Capture the cell that displays the provided text and extract its [x, y] central coordinate. 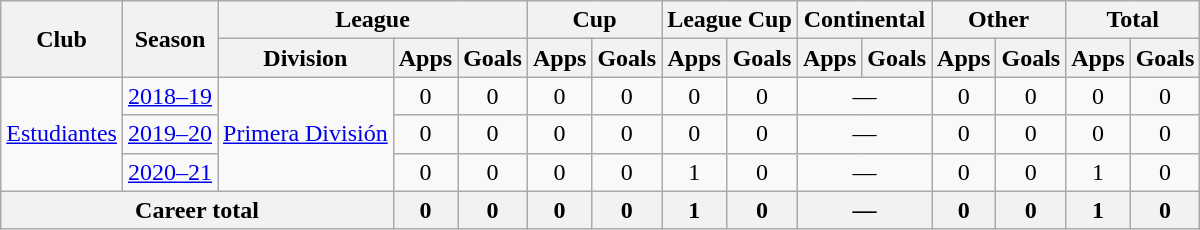
Season [170, 39]
Club [62, 39]
Career total [197, 210]
2018–19 [170, 96]
2020–21 [170, 172]
League [373, 20]
League Cup [730, 20]
Division [306, 58]
Cup [594, 20]
Other [999, 20]
2019–20 [170, 134]
Estudiantes [62, 134]
Total [1133, 20]
Primera División [306, 134]
Continental [864, 20]
